Search for the cell housing the specified text and yield its (x, y) center coordinate. 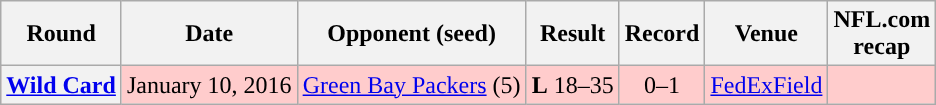
NFL.comrecap (882, 34)
Wild Card (62, 85)
Date (209, 34)
Result (572, 34)
0–1 (662, 85)
FedExField (766, 85)
Green Bay Packers (5) (412, 85)
Record (662, 34)
Venue (766, 34)
L 18–35 (572, 85)
January 10, 2016 (209, 85)
Opponent (seed) (412, 34)
Round (62, 34)
